Provide the [X, Y] coordinate of the cell's center where the given text is located.  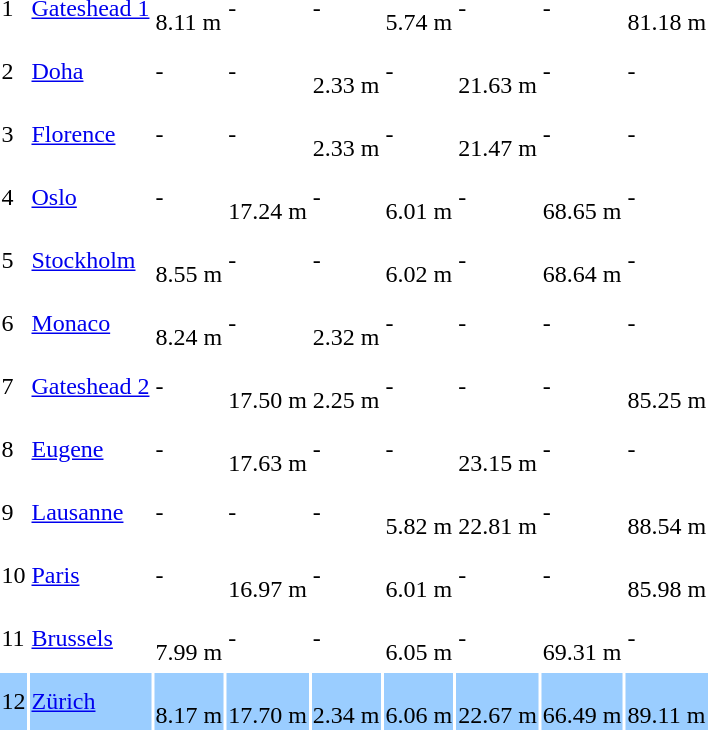
Doha [90, 72]
2.34 m [346, 702]
22.67 m [498, 702]
17.50 m [268, 386]
68.64 m [582, 260]
68.65 m [582, 198]
7.99 m [189, 638]
11 [14, 638]
17.70 m [268, 702]
7 [14, 386]
21.63 m [498, 72]
3 [14, 134]
Stockholm [90, 260]
17.63 m [268, 450]
2.25 m [346, 386]
89.11 m [667, 702]
9 [14, 512]
2 [14, 72]
Monaco [90, 324]
Eugene [90, 450]
88.54 m [667, 512]
16.97 m [268, 576]
Gateshead 2 [90, 386]
8.24 m [189, 324]
Brussels [90, 638]
22.81 m [498, 512]
Zürich [90, 702]
2.32 m [346, 324]
66.49 m [582, 702]
6 [14, 324]
Oslo [90, 198]
8.17 m [189, 702]
12 [14, 702]
85.25 m [667, 386]
8.55 m [189, 260]
Florence [90, 134]
21.47 m [498, 134]
23.15 m [498, 450]
5 [14, 260]
6.06 m [419, 702]
85.98 m [667, 576]
6.02 m [419, 260]
8 [14, 450]
17.24 m [268, 198]
69.31 m [582, 638]
Paris [90, 576]
4 [14, 198]
10 [14, 576]
Lausanne [90, 512]
6.05 m [419, 638]
5.82 m [419, 512]
